Identify which cell holds the provided text, then report its [x, y] central coordinate. 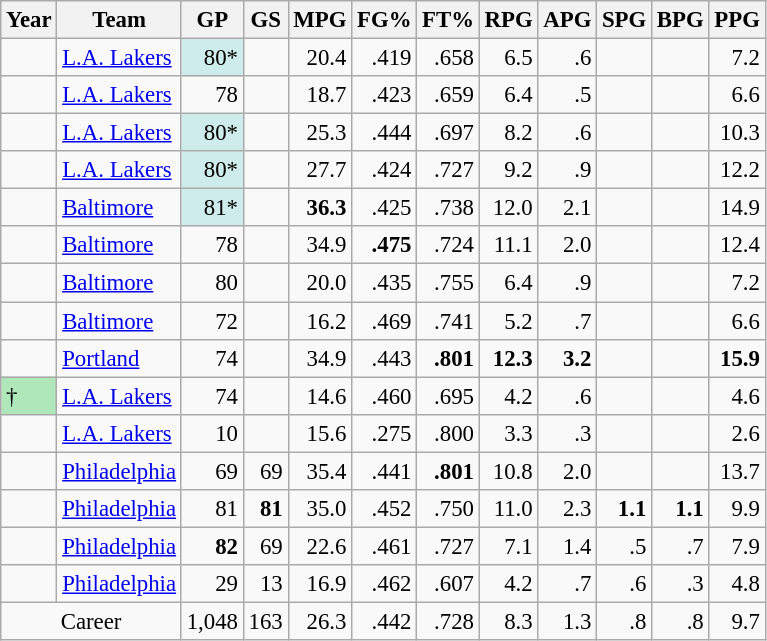
29 [212, 584]
10.8 [508, 471]
.419 [384, 58]
3.3 [508, 433]
.452 [384, 509]
BPG [680, 20]
.659 [448, 95]
.800 [448, 433]
35.0 [320, 509]
.750 [448, 509]
6.5 [508, 58]
.658 [448, 58]
.444 [384, 133]
.728 [448, 621]
16.9 [320, 584]
16.2 [320, 321]
† [29, 396]
.469 [384, 321]
13.7 [737, 471]
80 [212, 283]
11.1 [508, 245]
36.3 [320, 208]
12.3 [508, 358]
81* [212, 208]
Year [29, 20]
2.6 [737, 433]
.461 [384, 546]
PPG [737, 20]
APG [568, 20]
.275 [384, 433]
.475 [384, 245]
.460 [384, 396]
4.8 [737, 584]
.755 [448, 283]
27.7 [320, 170]
12.0 [508, 208]
.441 [384, 471]
.697 [448, 133]
.442 [384, 621]
FG% [384, 20]
163 [266, 621]
12.2 [737, 170]
25.3 [320, 133]
.424 [384, 170]
Portland [119, 358]
GP [212, 20]
13 [266, 584]
1.4 [568, 546]
2.3 [568, 509]
.425 [384, 208]
10 [212, 433]
.435 [384, 283]
1,048 [212, 621]
Career [92, 621]
20.0 [320, 283]
4.6 [737, 396]
35.4 [320, 471]
RPG [508, 20]
.738 [448, 208]
82 [212, 546]
22.6 [320, 546]
8.3 [508, 621]
12.4 [737, 245]
10.3 [737, 133]
3.2 [568, 358]
7.1 [508, 546]
.607 [448, 584]
FT% [448, 20]
5.2 [508, 321]
72 [212, 321]
26.3 [320, 621]
MPG [320, 20]
.443 [384, 358]
.423 [384, 95]
20.4 [320, 58]
9.7 [737, 621]
.724 [448, 245]
.741 [448, 321]
14.9 [737, 208]
9.9 [737, 509]
9.2 [508, 170]
1.3 [568, 621]
18.7 [320, 95]
15.9 [737, 358]
SPG [624, 20]
.462 [384, 584]
15.6 [320, 433]
11.0 [508, 509]
8.2 [508, 133]
.695 [448, 396]
7.9 [737, 546]
14.6 [320, 396]
GS [266, 20]
Team [119, 20]
2.1 [568, 208]
